Return [x, y] of the center of cell containing provided text 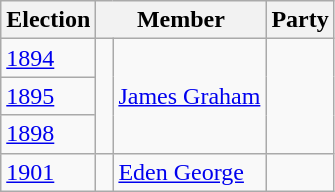
Member [181, 20]
1895 [48, 96]
James Graham [190, 96]
Eden George [190, 172]
1894 [48, 58]
Party [300, 20]
1898 [48, 134]
1901 [48, 172]
Election [48, 20]
